Output the [X, Y] coordinate of the center of the cell containing the given text.  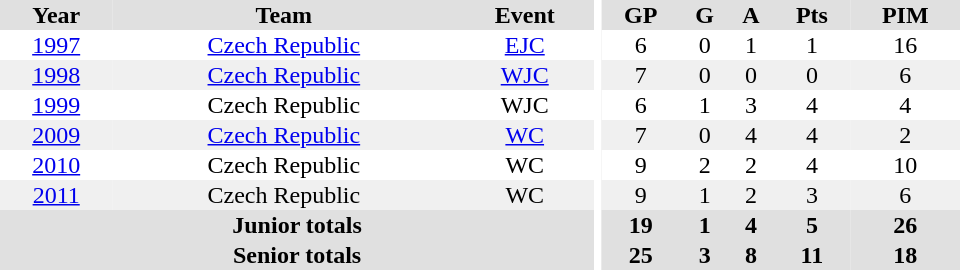
1999 [56, 105]
5 [812, 225]
PIM [905, 15]
Year [56, 15]
19 [641, 225]
Junior totals [297, 225]
2011 [56, 195]
Pts [812, 15]
1997 [56, 45]
1998 [56, 75]
G [705, 15]
10 [905, 165]
26 [905, 225]
25 [641, 255]
16 [905, 45]
18 [905, 255]
Event [524, 15]
EJC [524, 45]
8 [752, 255]
Senior totals [297, 255]
2009 [56, 135]
2010 [56, 165]
A [752, 15]
GP [641, 15]
Team [284, 15]
11 [812, 255]
